From the cell containing the given text, extract its center point as (x, y) coordinate. 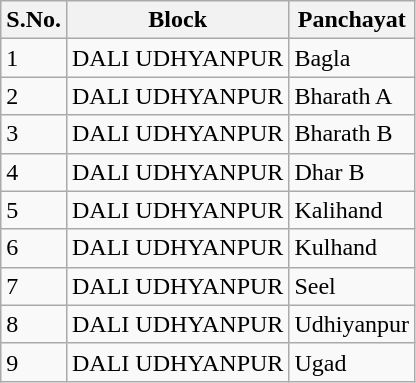
8 (34, 324)
Bagla (352, 58)
9 (34, 362)
Kalihand (352, 210)
Block (177, 20)
Bharath A (352, 96)
7 (34, 286)
2 (34, 96)
3 (34, 134)
Ugad (352, 362)
S.No. (34, 20)
1 (34, 58)
5 (34, 210)
Bharath B (352, 134)
4 (34, 172)
Kulhand (352, 248)
Udhiyanpur (352, 324)
Seel (352, 286)
6 (34, 248)
Panchayat (352, 20)
Dhar B (352, 172)
